Find where the given text appears and provide that cell's center as [X, Y] coordinate. 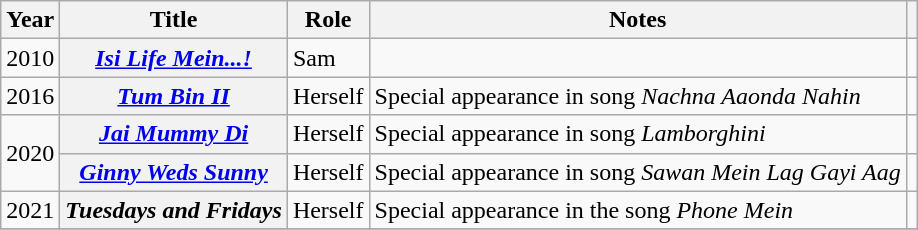
2020 [30, 153]
Title [174, 20]
Role [328, 20]
Year [30, 20]
2021 [30, 210]
Sam [328, 58]
Special appearance in the song Phone Mein [638, 210]
Special appearance in song Nachna Aaonda Nahin [638, 96]
Special appearance in song Sawan Mein Lag Gayi Aag [638, 172]
Tum Bin II [174, 96]
2010 [30, 58]
2016 [30, 96]
Ginny Weds Sunny [174, 172]
Special appearance in song Lamborghini [638, 134]
Isi Life Mein...! [174, 58]
Notes [638, 20]
Tuesdays and Fridays [174, 210]
Jai Mummy Di [174, 134]
